Return the [X, Y] coordinate for the center point of the cell that contains the specified text.  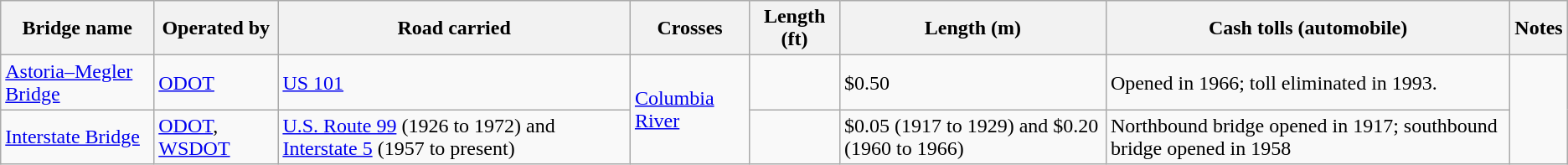
Notes [1539, 28]
Interstate Bridge [77, 137]
$0.05 (1917 to 1929) and $0.20 (1960 to 1966) [972, 137]
Bridge name [77, 28]
Astoria–Megler Bridge [77, 82]
$0.50 [972, 82]
Road carried [454, 28]
ODOT, WSDOT [216, 137]
Operated by [216, 28]
Length (m) [972, 28]
Columbia River [689, 110]
U.S. Route 99 (1926 to 1972) and Interstate 5 (1957 to present) [454, 137]
US 101 [454, 82]
Opened in 1966; toll eliminated in 1993. [1308, 82]
Crosses [689, 28]
ODOT [216, 82]
Northbound bridge opened in 1917; southbound bridge opened in 1958 [1308, 137]
Length (ft) [795, 28]
Cash tolls (automobile) [1308, 28]
